Pinpoint the cell where the given text exists, returning its [X, Y] midpoint coordinate. 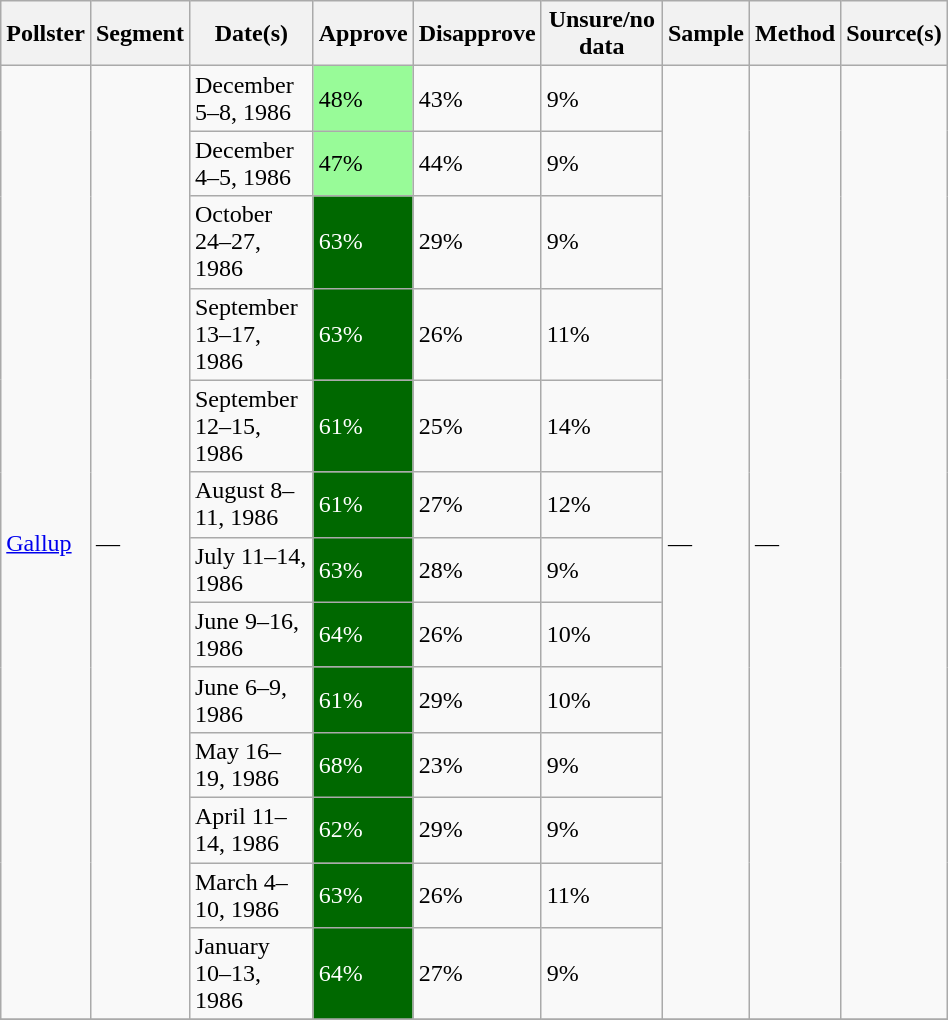
28% [477, 570]
May 16–19, 1986 [251, 764]
December 5–8, 1986 [251, 98]
July 11–14, 1986 [251, 570]
September 13–17, 1986 [251, 334]
12% [602, 504]
October 24–27, 1986 [251, 242]
June 9–16, 1986 [251, 634]
43% [477, 98]
Date(s) [251, 34]
Disapprove [477, 34]
Pollster [46, 34]
Approve [363, 34]
48% [363, 98]
April 11–14, 1986 [251, 830]
47% [363, 164]
62% [363, 830]
Segment [140, 34]
June 6–9, 1986 [251, 700]
Sample [706, 34]
Method [796, 34]
August 8–11, 1986 [251, 504]
Source(s) [894, 34]
March 4–10, 1986 [251, 894]
September 12–15, 1986 [251, 426]
25% [477, 426]
68% [363, 764]
Unsure/no data [602, 34]
14% [602, 426]
44% [477, 164]
Gallup [46, 543]
December 4–5, 1986 [251, 164]
23% [477, 764]
January 10–13, 1986 [251, 974]
